Extract the (X, Y) coordinate from the center of the cell holding the provided text.  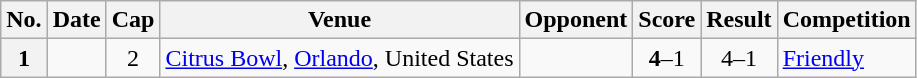
Date (76, 20)
Citrus Bowl, Orlando, United States (340, 58)
Friendly (846, 58)
No. (24, 20)
2 (133, 58)
Cap (133, 20)
1 (24, 58)
Result (739, 20)
Venue (340, 20)
Opponent (576, 20)
Competition (846, 20)
Score (667, 20)
